Output the [x, y] coordinate of the center of the cell containing the given text.  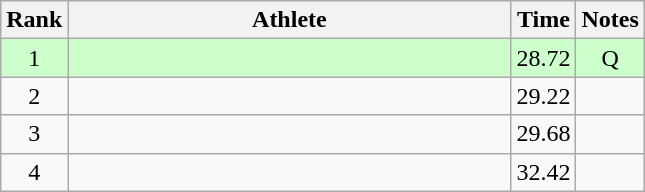
29.22 [544, 96]
Athlete [290, 20]
28.72 [544, 58]
Q [610, 58]
Time [544, 20]
1 [34, 58]
Notes [610, 20]
3 [34, 134]
2 [34, 96]
Rank [34, 20]
29.68 [544, 134]
4 [34, 172]
32.42 [544, 172]
